Capture the cell that displays the provided text and extract its [x, y] central coordinate. 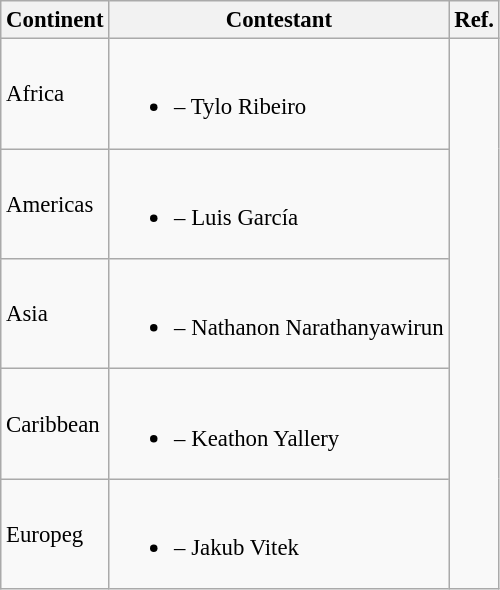
Ref. [474, 20]
– Nathanon Narathanyawirun [279, 314]
– Jakub Vitek [279, 534]
Asia [55, 314]
Continent [55, 20]
Americas [55, 204]
Caribbean [55, 424]
– Luis García [279, 204]
– Tylo Ribeiro [279, 94]
Contestant [279, 20]
– Keathon Yallery [279, 424]
Europeg [55, 534]
Africa [55, 94]
